Output the [x, y] coordinate of the center of the cell containing the given text.  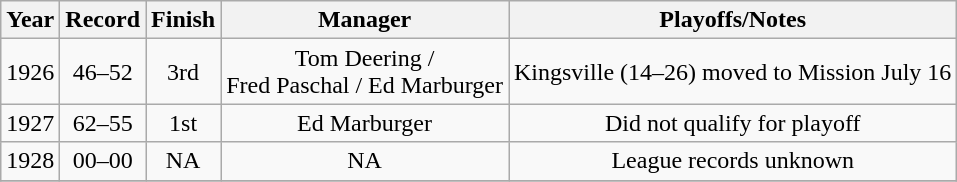
3rd [184, 72]
1st [184, 123]
Record [103, 20]
1927 [30, 123]
Ed Marburger [365, 123]
46–52 [103, 72]
Playoffs/Notes [732, 20]
Did not qualify for playoff [732, 123]
1928 [30, 161]
League records unknown [732, 161]
Tom Deering / Fred Paschal / Ed Marburger [365, 72]
62–55 [103, 123]
00–00 [103, 161]
1926 [30, 72]
Year [30, 20]
Manager [365, 20]
Kingsville (14–26) moved to Mission July 16 [732, 72]
Finish [184, 20]
